Search for the cell housing the specified text and yield its (X, Y) center coordinate. 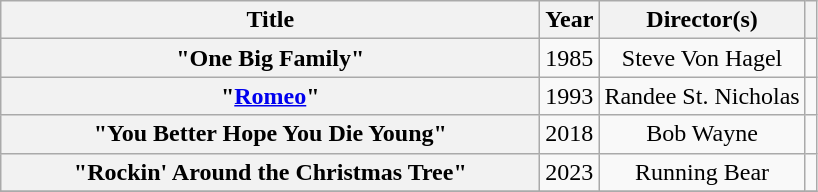
1993 (570, 96)
Steve Von Hagel (702, 58)
"One Big Family" (270, 58)
Director(s) (702, 20)
Title (270, 20)
2018 (570, 134)
Randee St. Nicholas (702, 96)
"You Better Hope You Die Young" (270, 134)
Running Bear (702, 172)
1985 (570, 58)
"Rockin' Around the Christmas Tree" (270, 172)
2023 (570, 172)
"Romeo" (270, 96)
Bob Wayne (702, 134)
Year (570, 20)
